Search for the cell housing the specified text and yield its (x, y) center coordinate. 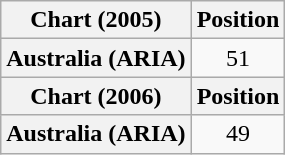
Chart (2006) (96, 96)
Chart (2005) (96, 20)
49 (238, 134)
51 (238, 58)
